Output the [X, Y] coordinate of the center of the cell containing the given text.  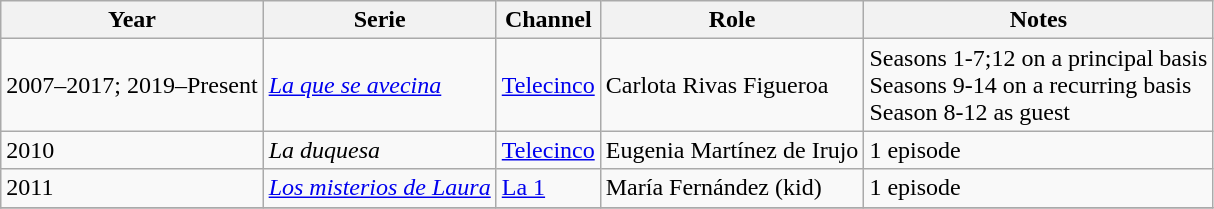
Serie [380, 20]
2007–2017; 2019–Present [132, 85]
Year [132, 20]
Seasons 1-7;12 on a principal basisSeasons 9-14 on a recurring basisSeason 8-12 as guest [1038, 85]
2011 [132, 188]
Channel [548, 20]
2010 [132, 150]
La duquesa [380, 150]
La 1 [548, 188]
Role [732, 20]
Eugenia Martínez de Irujo [732, 150]
Los misterios de Laura [380, 188]
La que se avecina [380, 85]
Notes [1038, 20]
Carlota Rivas Figueroa [732, 85]
María Fernández (kid) [732, 188]
